Return (x, y) of the center of cell containing provided text 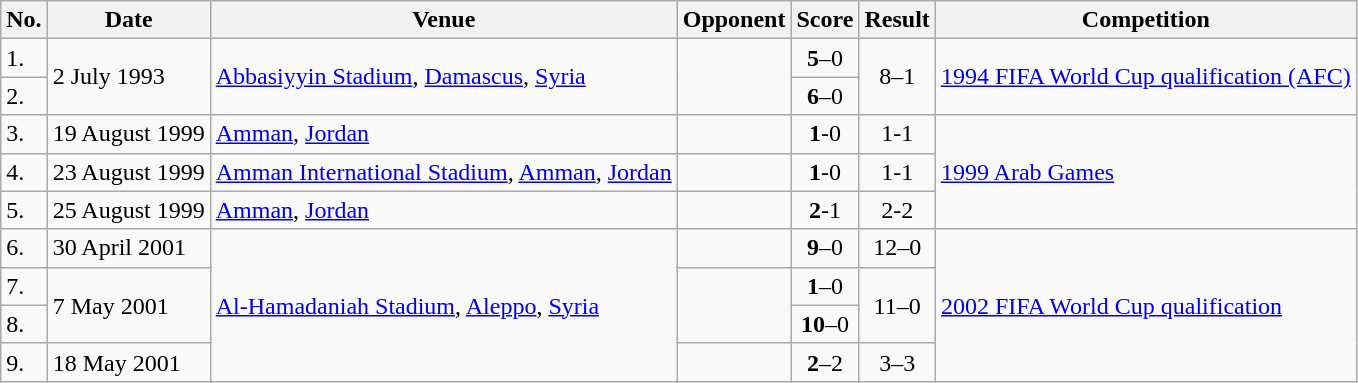
Abbasiyyin Stadium, Damascus, Syria (444, 77)
2. (24, 96)
2002 FIFA World Cup qualification (1146, 305)
30 April 2001 (128, 248)
25 August 1999 (128, 210)
Opponent (734, 20)
1. (24, 58)
1–0 (825, 286)
4. (24, 172)
10–0 (825, 324)
Al-Hamadaniah Stadium, Aleppo, Syria (444, 305)
6–0 (825, 96)
23 August 1999 (128, 172)
1999 Arab Games (1146, 172)
2–2 (825, 362)
Date (128, 20)
2-2 (897, 210)
7. (24, 286)
11–0 (897, 305)
No. (24, 20)
1994 FIFA World Cup qualification (AFC) (1146, 77)
Competition (1146, 20)
3. (24, 134)
5. (24, 210)
2-1 (825, 210)
8. (24, 324)
3–3 (897, 362)
Score (825, 20)
6. (24, 248)
9–0 (825, 248)
18 May 2001 (128, 362)
9. (24, 362)
8–1 (897, 77)
5–0 (825, 58)
Amman International Stadium, Amman, Jordan (444, 172)
19 August 1999 (128, 134)
12–0 (897, 248)
2 July 1993 (128, 77)
Result (897, 20)
7 May 2001 (128, 305)
Venue (444, 20)
